Capture the cell that displays the provided text and extract its [x, y] central coordinate. 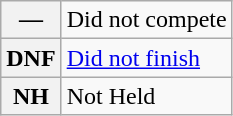
Did not finish [146, 58]
DNF [31, 58]
Not Held [146, 96]
NH [31, 96]
Did not compete [146, 20]
— [31, 20]
